Find where the given text appears and provide that cell's center as (x, y) coordinate. 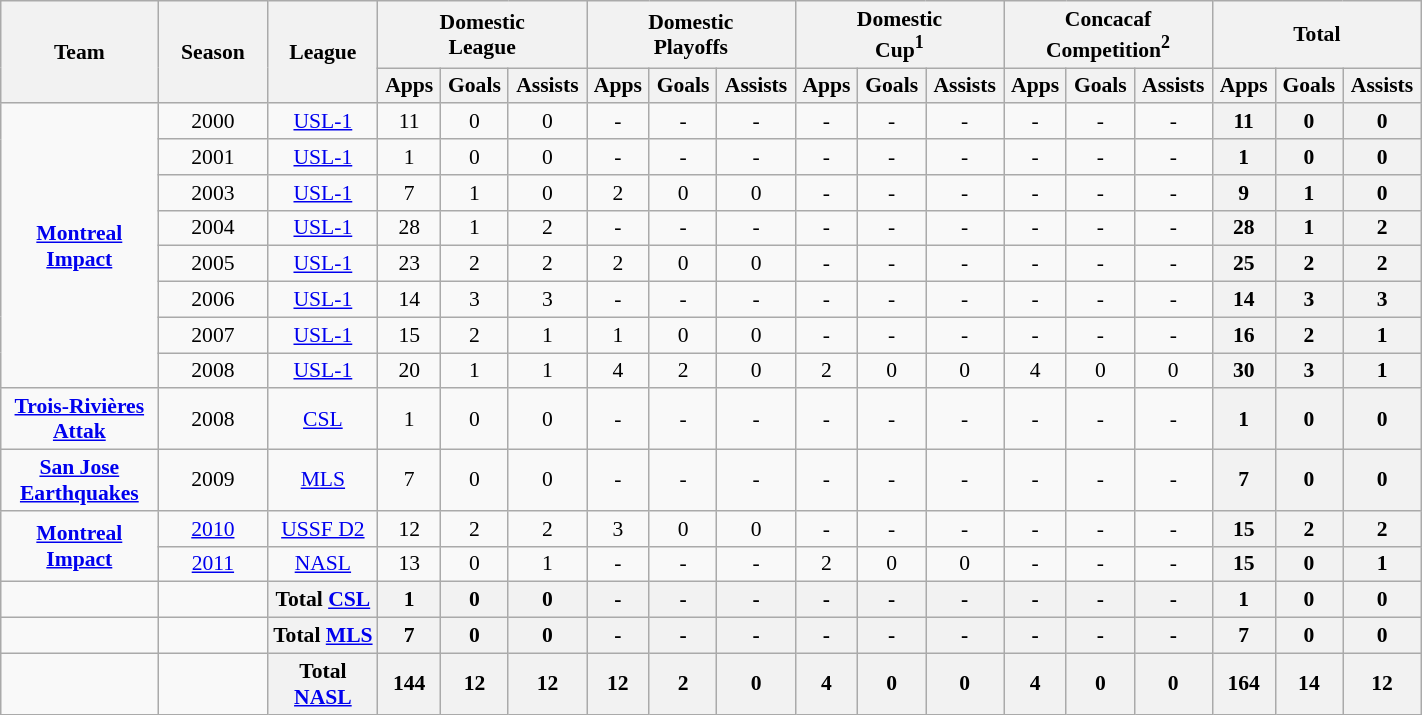
2004 (213, 228)
Total NASL (323, 684)
League (323, 52)
20 (410, 371)
2000 (213, 122)
USSF D2 (323, 529)
CSL (323, 420)
Trois-Rivières Attak (80, 420)
2010 (213, 529)
13 (410, 564)
2007 (213, 335)
Team (80, 52)
2009 (213, 480)
2001 (213, 157)
2003 (213, 193)
16 (1244, 335)
NASL (323, 564)
Total (1316, 34)
DomesticCup1 (900, 34)
DomesticLeague (482, 34)
2005 (213, 264)
DomesticPlayoffs (690, 34)
25 (1244, 264)
San Jose Earthquakes (80, 480)
9 (1244, 193)
Season (213, 52)
164 (1244, 684)
ConcacafCompetition2 (1108, 34)
MLS (323, 480)
144 (410, 684)
2011 (213, 564)
Total CSL (323, 600)
2006 (213, 300)
23 (410, 264)
Total MLS (323, 636)
30 (1244, 371)
